Provide the [x, y] coordinate of the cell's center where the given text is located.  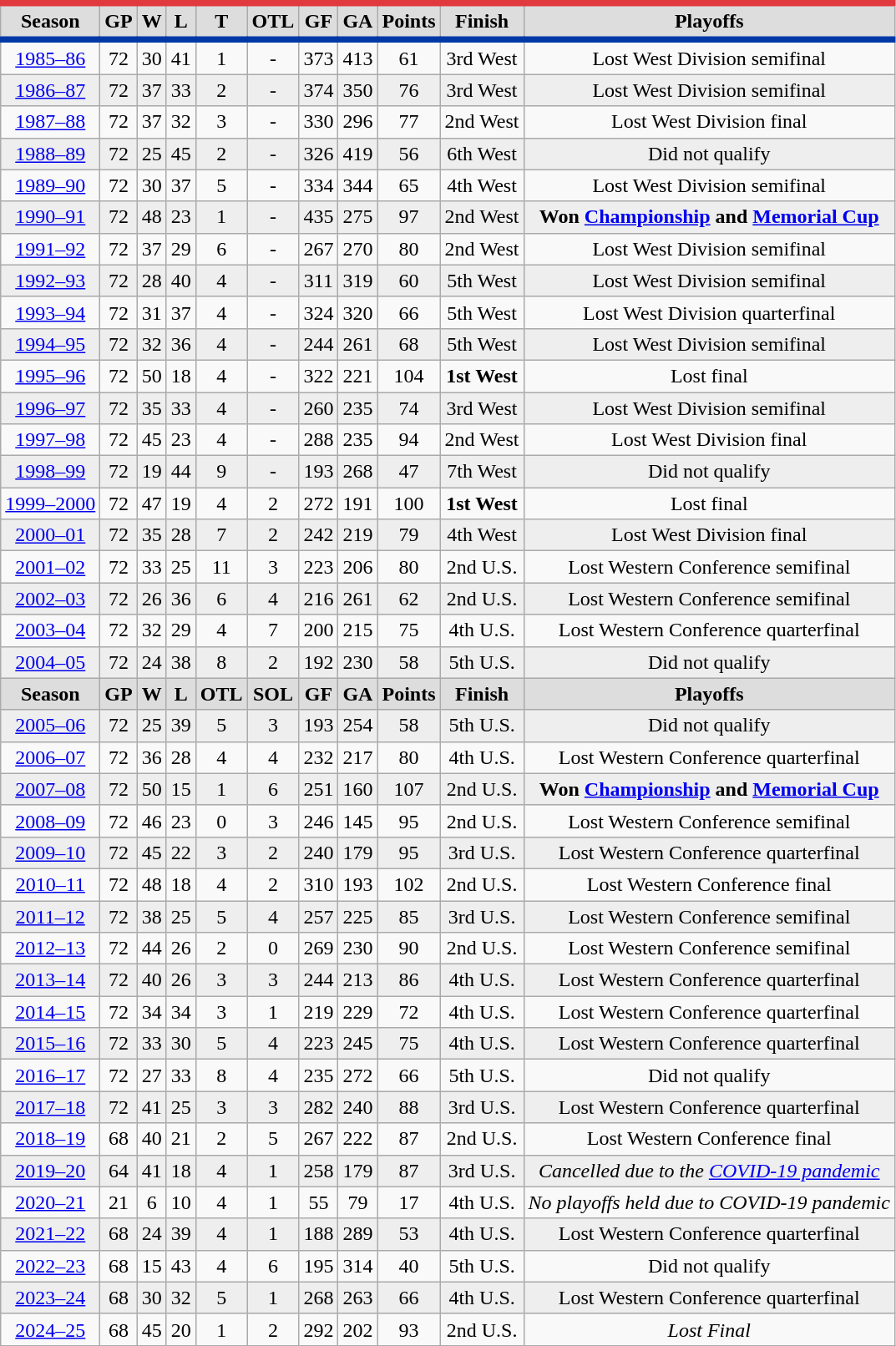
195 [319, 1266]
Lost West Division quarterfinal [709, 312]
Lost Final [709, 1329]
55 [319, 1202]
1989–90 [50, 185]
104 [409, 376]
100 [409, 503]
2008–09 [50, 821]
10 [180, 1202]
2024–25 [50, 1329]
2021–22 [50, 1234]
2017–18 [50, 1107]
74 [409, 408]
2011–12 [50, 916]
53 [409, 1234]
258 [319, 1171]
216 [319, 599]
2018–19 [50, 1139]
1991–92 [50, 249]
263 [357, 1298]
1990–91 [50, 217]
No playoffs held due to COVID-19 pandemic [709, 1202]
43 [180, 1266]
311 [319, 281]
20 [180, 1329]
292 [319, 1329]
64 [119, 1171]
1996–97 [50, 408]
1998–99 [50, 472]
344 [357, 185]
326 [319, 154]
60 [409, 281]
314 [357, 1266]
254 [357, 726]
319 [357, 281]
225 [357, 916]
62 [409, 599]
77 [409, 122]
93 [409, 1329]
257 [319, 916]
76 [409, 90]
320 [357, 312]
232 [319, 757]
206 [357, 567]
2014–15 [50, 1012]
217 [357, 757]
2020–21 [50, 1202]
324 [319, 312]
2012–13 [50, 949]
229 [357, 1012]
22 [180, 853]
SOL [273, 694]
2007–08 [50, 789]
1992–93 [50, 281]
191 [357, 503]
260 [319, 408]
251 [319, 789]
275 [357, 217]
215 [357, 630]
202 [357, 1329]
330 [319, 122]
2009–10 [50, 853]
2013–14 [50, 980]
1986–87 [50, 90]
86 [409, 980]
85 [409, 916]
213 [357, 980]
222 [357, 1139]
242 [319, 535]
2002–03 [50, 599]
310 [319, 884]
11 [221, 567]
Cancelled due to the COVID-19 pandemic [709, 1171]
289 [357, 1234]
296 [357, 122]
245 [357, 1044]
221 [357, 376]
17 [409, 1202]
282 [319, 1107]
145 [357, 821]
350 [357, 90]
2000–01 [50, 535]
1995–96 [50, 376]
413 [357, 57]
9 [221, 472]
419 [357, 154]
2006–07 [50, 757]
1994–95 [50, 344]
269 [319, 949]
246 [319, 821]
27 [152, 1075]
2022–23 [50, 1266]
374 [319, 90]
160 [357, 789]
88 [409, 1107]
435 [319, 217]
94 [409, 440]
373 [319, 57]
2019–20 [50, 1171]
1993–94 [50, 312]
2001–02 [50, 567]
46 [152, 821]
1988–89 [50, 154]
31 [152, 312]
334 [319, 185]
2016–17 [50, 1075]
2015–16 [50, 1044]
97 [409, 217]
188 [319, 1234]
2004–05 [50, 662]
200 [319, 630]
90 [409, 949]
2003–04 [50, 630]
1985–86 [50, 57]
192 [319, 662]
107 [409, 789]
2023–24 [50, 1298]
102 [409, 884]
6th West [482, 154]
61 [409, 57]
56 [409, 154]
322 [319, 376]
2010–11 [50, 884]
T [221, 22]
270 [357, 249]
7th West [482, 472]
65 [409, 185]
1997–98 [50, 440]
1999–2000 [50, 503]
288 [319, 440]
1987–88 [50, 122]
2005–06 [50, 726]
